Return the (x, y) coordinate for the center point of the cell that contains the specified text.  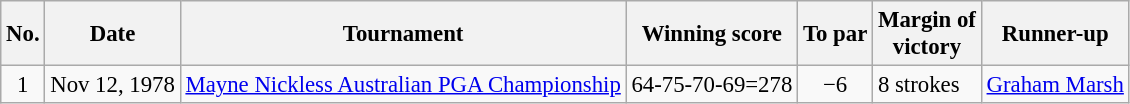
Date (112, 34)
64-75-70-69=278 (712, 85)
−6 (836, 85)
Mayne Nickless Australian PGA Championship (403, 85)
Nov 12, 1978 (112, 85)
To par (836, 34)
1 (23, 85)
8 strokes (928, 85)
Graham Marsh (1055, 85)
Margin ofvictory (928, 34)
Runner-up (1055, 34)
Tournament (403, 34)
Winning score (712, 34)
No. (23, 34)
